Determine the [x, y] coordinate at the center of the cell enclosing the given text.  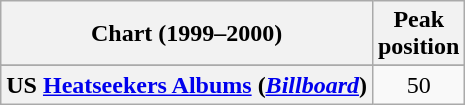
Peakposition [418, 34]
50 [418, 85]
US Heatseekers Albums (Billboard) [187, 85]
Chart (1999–2000) [187, 34]
